Return [x, y] of the center of cell containing provided text 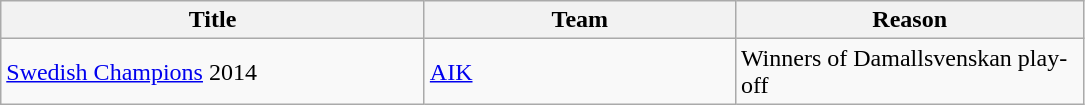
Title [213, 20]
Swedish Champions 2014 [213, 72]
Team [580, 20]
Reason [910, 20]
AIK [580, 72]
Winners of Damallsvenskan play-off [910, 72]
